Determine the [X, Y] coordinate at the center of the cell enclosing the given text.  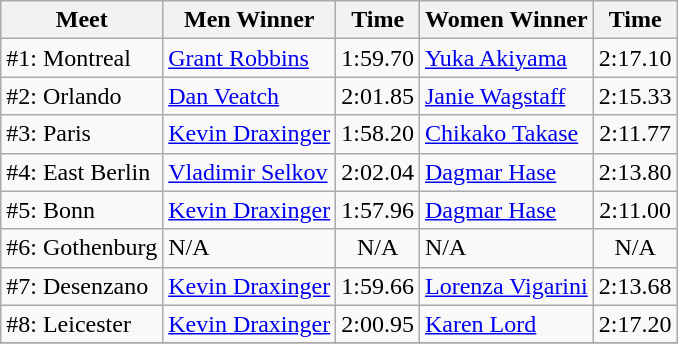
#5: Bonn [82, 210]
Vladimir Selkov [250, 172]
Chikako Takase [506, 134]
Dan Veatch [250, 96]
Meet [82, 20]
#8: Leicester [82, 324]
1:57.96 [378, 210]
1:59.66 [378, 286]
2:11.77 [635, 134]
Lorenza Vigarini [506, 286]
Yuka Akiyama [506, 58]
2:17.20 [635, 324]
2:02.04 [378, 172]
2:13.68 [635, 286]
#7: Desenzano [82, 286]
#1: Montreal [82, 58]
1:58.20 [378, 134]
Grant Robbins [250, 58]
2:15.33 [635, 96]
Janie Wagstaff [506, 96]
2:01.85 [378, 96]
2:00.95 [378, 324]
2:11.00 [635, 210]
#3: Paris [82, 134]
2:13.80 [635, 172]
Karen Lord [506, 324]
#4: East Berlin [82, 172]
2:17.10 [635, 58]
#2: Orlando [82, 96]
Men Winner [250, 20]
#6: Gothenburg [82, 248]
Women Winner [506, 20]
1:59.70 [378, 58]
